Return the [x, y] coordinate for the center point of the cell that contains the specified text.  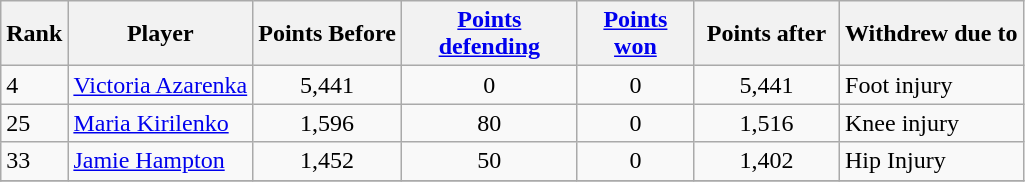
4 [34, 85]
Jamie Hampton [160, 161]
Withdrew due to [932, 34]
1,596 [328, 123]
Points after [766, 34]
1,516 [766, 123]
80 [489, 123]
Maria Kirilenko [160, 123]
Points won [635, 34]
50 [489, 161]
33 [34, 161]
Foot injury [932, 85]
Points defending [489, 34]
Hip Injury [932, 161]
1,402 [766, 161]
Victoria Azarenka [160, 85]
Knee injury [932, 123]
Rank [34, 34]
1,452 [328, 161]
Player [160, 34]
Points Before [328, 34]
25 [34, 123]
